From the cell containing the given text, extract its center point as (X, Y) coordinate. 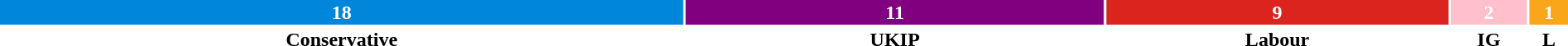
1 (1549, 12)
18 (342, 12)
11 (895, 12)
2 (1488, 12)
9 (1278, 12)
